Locate the cell with the specified text and output its [x, y] center coordinate. 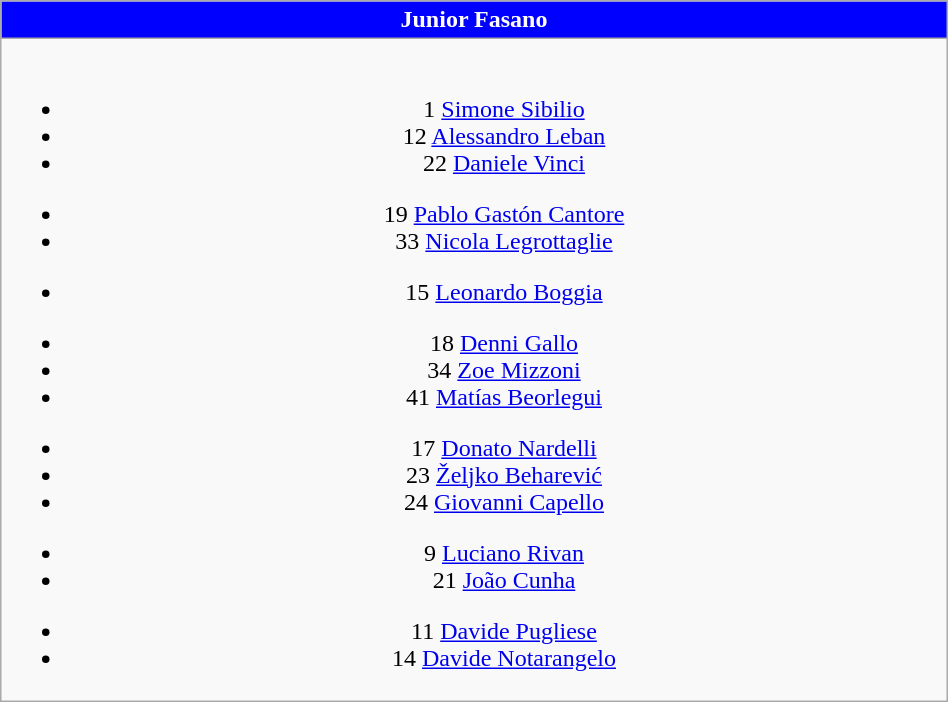
Junior Fasano [474, 20]
